Extract the [X, Y] coordinate from the center of the cell holding the provided text.  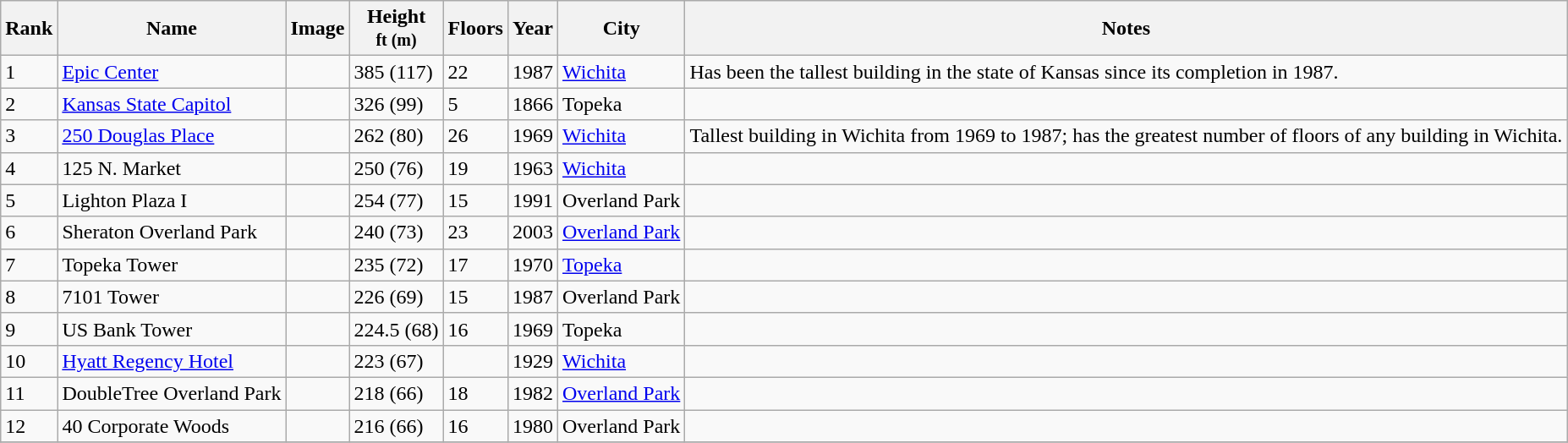
12 [29, 425]
40 Corporate Woods [172, 425]
3 [29, 136]
Year [533, 29]
240 (73) [396, 232]
7101 Tower [172, 297]
385 (117) [396, 72]
26 [475, 136]
1929 [533, 361]
DoubleTree Overland Park [172, 393]
254 (77) [396, 200]
1980 [533, 425]
125 N. Market [172, 168]
Hyatt Regency Hotel [172, 361]
1982 [533, 393]
7 [29, 265]
1866 [533, 104]
19 [475, 168]
10 [29, 361]
Image [318, 29]
224.5 (68) [396, 329]
Heightft (m) [396, 29]
1970 [533, 265]
Topeka Tower [172, 265]
1991 [533, 200]
Floors [475, 29]
Tallest building in Wichita from 1969 to 1987; has the greatest number of floors of any building in Wichita. [1127, 136]
18 [475, 393]
Lighton Plaza I [172, 200]
218 (66) [396, 393]
2 [29, 104]
4 [29, 168]
6 [29, 232]
216 (66) [396, 425]
8 [29, 297]
9 [29, 329]
250 Douglas Place [172, 136]
223 (67) [396, 361]
Sheraton Overland Park [172, 232]
US Bank Tower [172, 329]
Epic Center [172, 72]
Notes [1127, 29]
Has been the tallest building in the state of Kansas since its completion in 1987. [1127, 72]
Name [172, 29]
Rank [29, 29]
23 [475, 232]
1963 [533, 168]
235 (72) [396, 265]
326 (99) [396, 104]
226 (69) [396, 297]
250 (76) [396, 168]
11 [29, 393]
1 [29, 72]
City [622, 29]
Kansas State Capitol [172, 104]
22 [475, 72]
2003 [533, 232]
17 [475, 265]
262 (80) [396, 136]
